Locate the cell with the specified text and output its (X, Y) center coordinate. 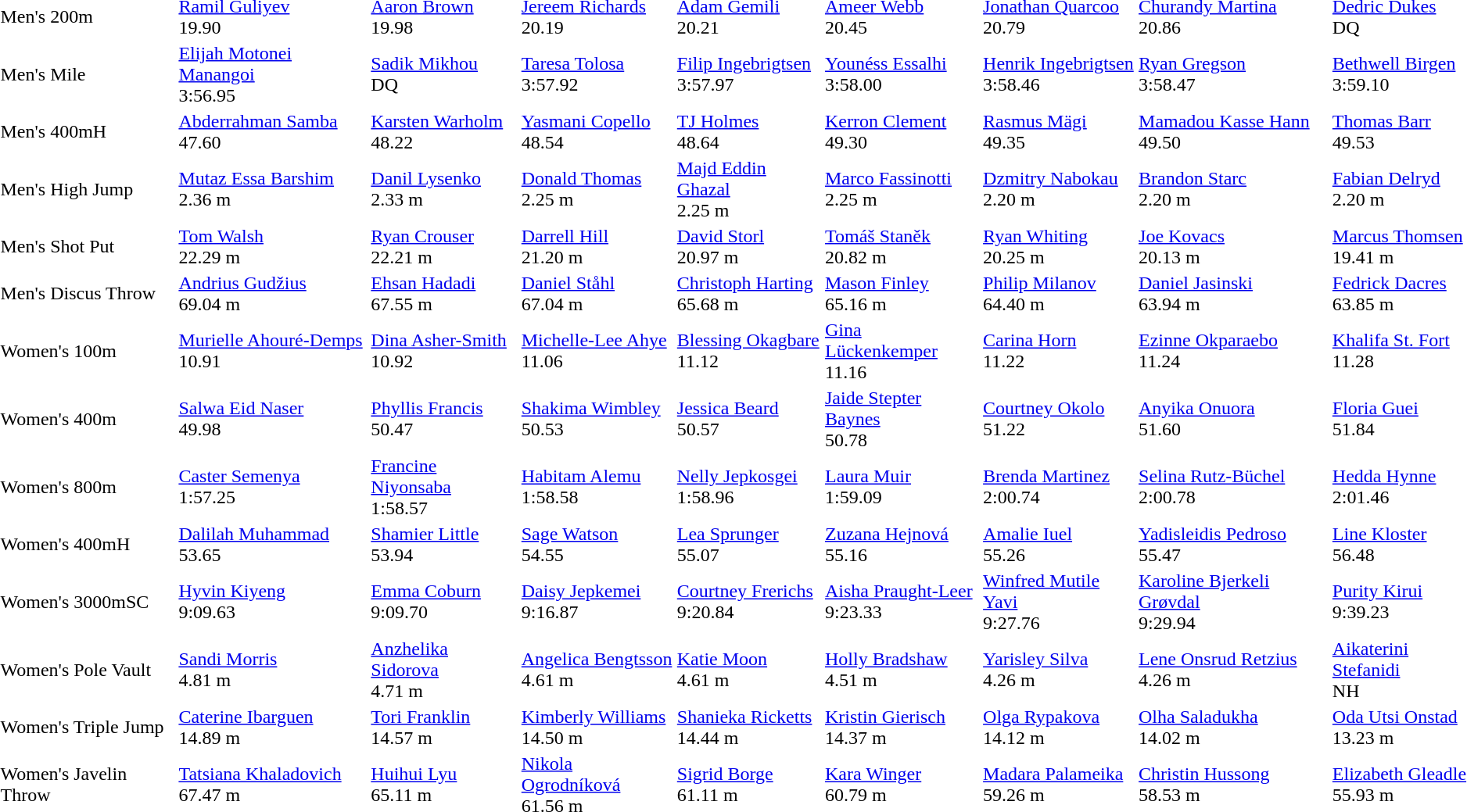
Ryan Whiting 20.25 m (1059, 247)
Blessing Okagbare 11.12 (748, 351)
Marco Fassinotti 2.25 m (902, 189)
Tom Walsh 22.29 m (272, 247)
Lea Sprunger 55.07 (748, 544)
Daniel Ståhl 67.04 m (597, 294)
Salwa Eid Naser 49.98 (272, 419)
Anzhelika Sidorova 4.71 m (444, 670)
Sandi Morris 4.81 m (272, 670)
Yarisley Silva 4.26 m (1059, 670)
Phyllis Francis 50.47 (444, 419)
Mutaz Essa Barshim 2.36 m (272, 189)
Caster Semenya 1:57.25 (272, 487)
Holly Bradshaw 4.51 m (902, 670)
Shamier Little 53.94 (444, 544)
Danil Lysenko 2.33 m (444, 189)
Dalilah Muhammad 53.65 (272, 544)
Ehsan Hadadi 67.55 m (444, 294)
Courtney Okolo 51.22 (1059, 419)
David Storl 20.97 m (748, 247)
Hyvin Kiyeng 9:09.63 (272, 602)
Jessica Beard 50.57 (748, 419)
Lene Onsrud Retzius 4.26 m (1234, 670)
Brandon Starc 2.20 m (1234, 189)
Caterine Ibarguen 14.89 m (272, 727)
Elijah Motonei Manangoi 3:56.95 (272, 74)
Nelly Jepkosgei 1:58.96 (748, 487)
Yadisleidis Pedroso 55.47 (1234, 544)
Daisy Jepkemei 9:16.87 (597, 602)
Henrik Ingebrigtsen 3:58.46 (1059, 74)
Amalie Iuel 55.26 (1059, 544)
Michelle-Lee Ahye 11.06 (597, 351)
Brenda Martinez 2:00.74 (1059, 487)
Majd Eddin Ghazal 2.25 m (748, 189)
Dzmitry Nabokau 2.20 m (1059, 189)
Francine Niyonsaba 1:58.57 (444, 487)
Joe Kovacs 20.13 m (1234, 247)
Jaide Stepter Baynes 50.78 (902, 419)
Zuzana Hejnová 55.16 (902, 544)
Christoph Harting 65.68 m (748, 294)
Daniel Jasinski 63.94 m (1234, 294)
Mamadou Kasse Hann 49.50 (1234, 131)
Ryan Gregson 3:58.47 (1234, 74)
Tomáš Staněk 20.82 m (902, 247)
Shanieka Ricketts 14.44 m (748, 727)
Philip Milanov 64.40 m (1059, 294)
Sadik Mikhou DQ (444, 74)
Yasmani Copello 48.54 (597, 131)
Gina Lückenkemper 11.16 (902, 351)
Kristin Gierisch 14.37 m (902, 727)
Tori Franklin 14.57 m (444, 727)
Andrius Gudžius 69.04 m (272, 294)
Karsten Warholm 48.22 (444, 131)
Abderrahman Samba 47.60 (272, 131)
Angelica Bengtsson 4.61 m (597, 670)
Donald Thomas 2.25 m (597, 189)
TJ Holmes 48.64 (748, 131)
Sage Watson 54.55 (597, 544)
Courtney Frerichs 9:20.84 (748, 602)
Younéss Essalhi 3:58.00 (902, 74)
Murielle Ahouré-Demps 10.91 (272, 351)
Aisha Praught-Leer 9:23.33 (902, 602)
Katie Moon 4.61 m (748, 670)
Olga Rypakova 14.12 m (1059, 727)
Dina Asher-Smith 10.92 (444, 351)
Laura Muir 1:59.09 (902, 487)
Carina Horn 11.22 (1059, 351)
Habitam Alemu 1:58.58 (597, 487)
Taresa Tolosa 3:57.92 (597, 74)
Filip Ingebrigtsen 3:57.97 (748, 74)
Selina Rutz-Büchel 2:00.78 (1234, 487)
Emma Coburn 9:09.70 (444, 602)
Mason Finley 65.16 m (902, 294)
Kerron Clement 49.30 (902, 131)
Winfred Mutile Yavi 9:27.76 (1059, 602)
Darrell Hill 21.20 m (597, 247)
Ryan Crouser 22.21 m (444, 247)
Ezinne Okparaebo 11.24 (1234, 351)
Shakima Wimbley 50.53 (597, 419)
Kimberly Williams 14.50 m (597, 727)
Olha Saladukha 14.02 m (1234, 727)
Anyika Onuora 51.60 (1234, 419)
Rasmus Mägi 49.35 (1059, 131)
Karoline Bjerkeli Grøvdal 9:29.94 (1234, 602)
